Pinpoint the cell where the given text exists, returning its (X, Y) midpoint coordinate. 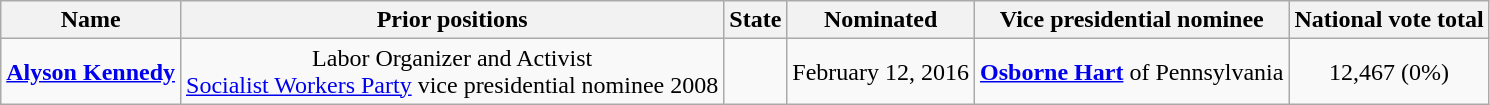
State (756, 20)
Prior positions (452, 20)
Name (91, 20)
Osborne Hart of Pennsylvania (1132, 72)
National vote total (1389, 20)
Labor Organizer and ActivistSocialist Workers Party vice presidential nominee 2008 (452, 72)
12,467 (0%) (1389, 72)
Nominated (881, 20)
Alyson Kennedy (91, 72)
Vice presidential nominee (1132, 20)
February 12, 2016 (881, 72)
